Search for the cell housing the specified text and yield its [X, Y] center coordinate. 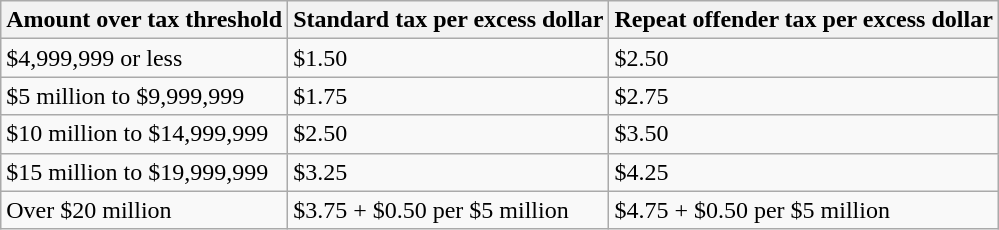
$4.25 [804, 172]
$1.75 [448, 96]
Repeat offender tax per excess dollar [804, 20]
$1.50 [448, 58]
$4.75 + $0.50 per $5 million [804, 210]
$2.75 [804, 96]
Over $20 million [144, 210]
Amount over tax threshold [144, 20]
$3.75 + $0.50 per $5 million [448, 210]
$3.50 [804, 134]
$4,999,999 or less [144, 58]
$3.25 [448, 172]
$15 million to $19,999,999 [144, 172]
Standard tax per excess dollar [448, 20]
$10 million to $14,999,999 [144, 134]
$5 million to $9,999,999 [144, 96]
